Capture the cell that displays the provided text and extract its (x, y) central coordinate. 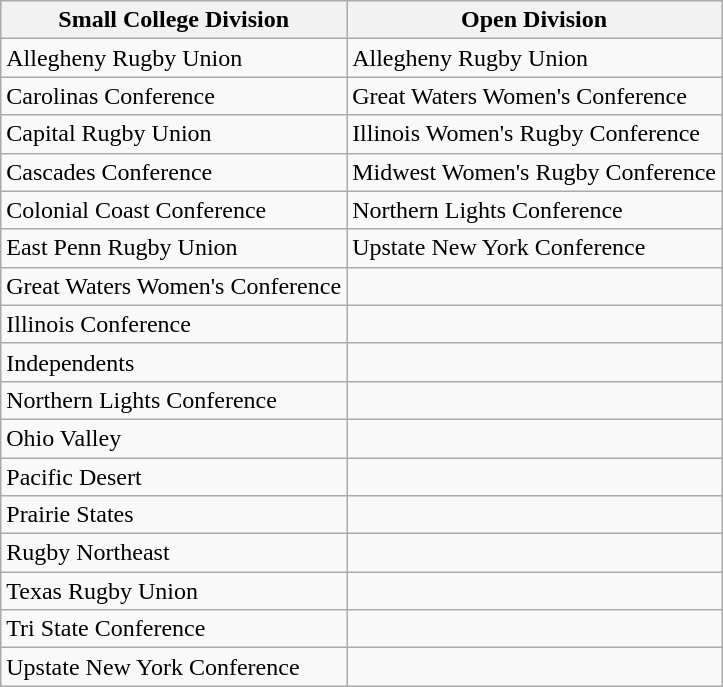
Texas Rugby Union (174, 591)
Small College Division (174, 20)
Colonial Coast Conference (174, 210)
Illinois Conference (174, 324)
Tri State Conference (174, 629)
Capital Rugby Union (174, 134)
Open Division (534, 20)
Prairie States (174, 515)
Independents (174, 362)
East Penn Rugby Union (174, 248)
Midwest Women's Rugby Conference (534, 172)
Ohio Valley (174, 438)
Rugby Northeast (174, 553)
Cascades Conference (174, 172)
Pacific Desert (174, 477)
Illinois Women's Rugby Conference (534, 134)
Carolinas Conference (174, 96)
